From the cell containing the given text, extract its center point as (x, y) coordinate. 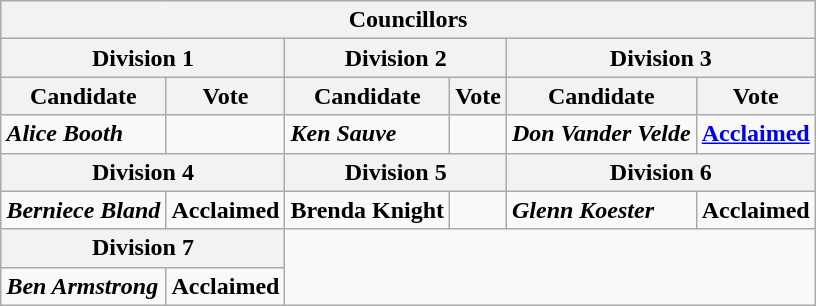
Division 5 (396, 172)
Division 1 (143, 58)
Don Vander Velde (601, 134)
Berniece Bland (84, 210)
Ben Armstrong (84, 286)
Glenn Koester (601, 210)
Division 2 (396, 58)
Division 3 (660, 58)
Division 4 (143, 172)
Councillors (408, 20)
Ken Sauve (368, 134)
Alice Booth (84, 134)
Brenda Knight (368, 210)
Division 6 (660, 172)
Division 7 (143, 248)
